Search for the cell housing the specified text and yield its (x, y) center coordinate. 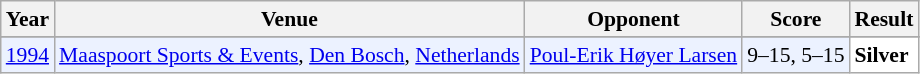
Opponent (634, 19)
Poul-Erik Høyer Larsen (634, 55)
Result (884, 19)
Silver (884, 55)
Maaspoort Sports & Events, Den Bosch, Netherlands (290, 55)
Venue (290, 19)
Year (28, 19)
Score (796, 19)
1994 (28, 55)
9–15, 5–15 (796, 55)
